Locate the cell with the specified text and output its (x, y) center coordinate. 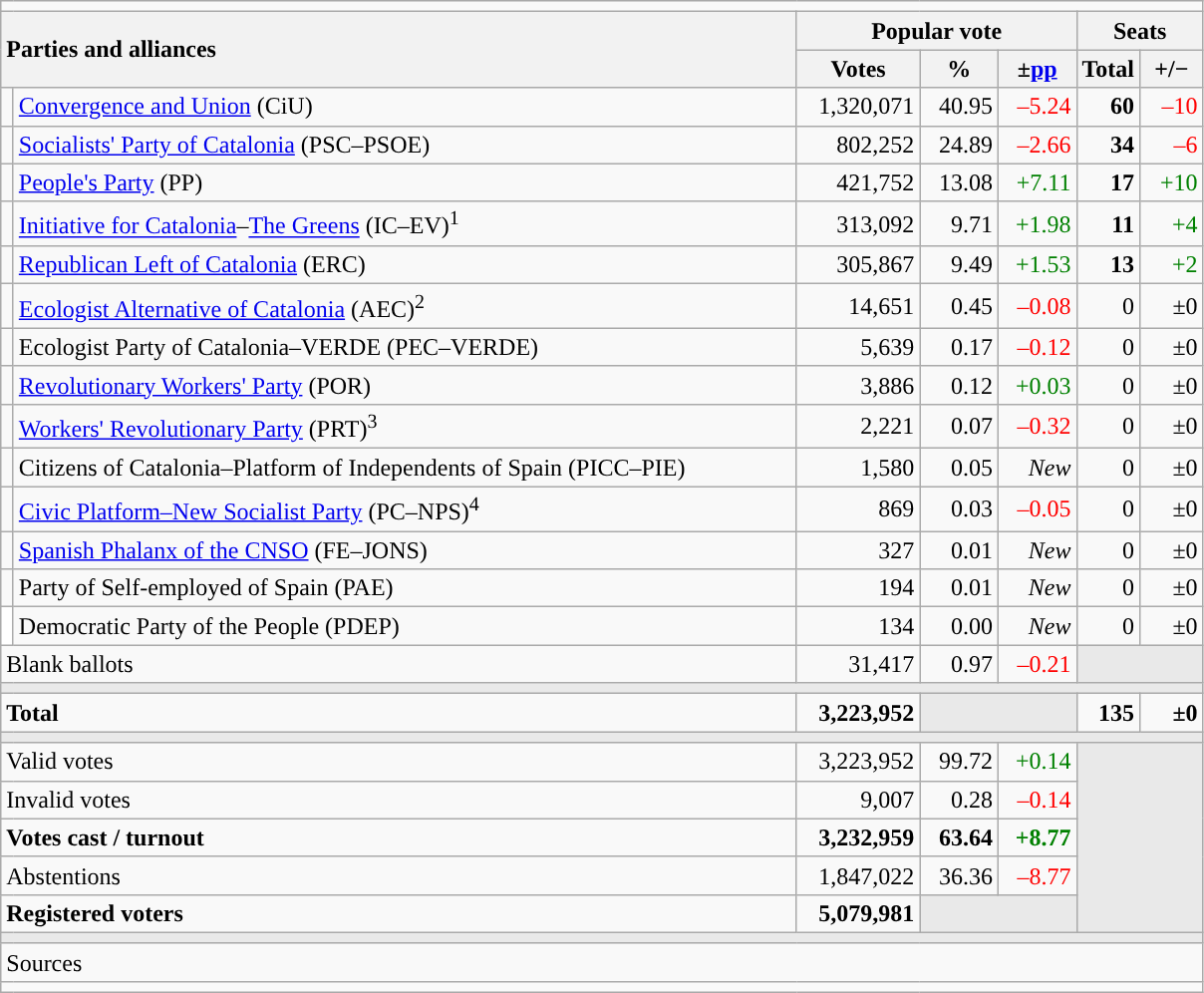
+0.03 (1037, 385)
+0.14 (1037, 762)
Civic Platform–New Socialist Party (PC–NPS)4 (405, 508)
Party of Self-employed of Spain (PAE) (405, 588)
194 (858, 588)
Socialists' Party of Catalonia (PSC–PSOE) (405, 145)
Valid votes (399, 762)
Citizens of Catalonia–Platform of Independents of Spain (PICC–PIE) (405, 468)
421,752 (858, 182)
313,092 (858, 223)
+2 (1172, 265)
1,580 (858, 468)
–10 (1172, 107)
63.64 (959, 837)
0.00 (959, 626)
305,867 (858, 265)
1,320,071 (858, 107)
–0.12 (1037, 347)
Blank ballots (399, 664)
Parties and alliances (399, 50)
0.17 (959, 347)
31,417 (858, 664)
9.49 (959, 265)
Seats (1140, 31)
0.07 (959, 427)
Initiative for Catalonia–The Greens (IC–EV)1 (405, 223)
–0.14 (1037, 800)
802,252 (858, 145)
0.03 (959, 508)
5,639 (858, 347)
11 (1108, 223)
Revolutionary Workers' Party (POR) (405, 385)
–2.66 (1037, 145)
Ecologist Party of Catalonia–VERDE (PEC–VERDE) (405, 347)
Abstentions (399, 875)
60 (1108, 107)
9,007 (858, 800)
3,232,959 (858, 837)
Republican Left of Catalonia (ERC) (405, 265)
99.72 (959, 762)
0.97 (959, 664)
+1.98 (1037, 223)
Ecologist Alternative of Catalonia (AEC)2 (405, 307)
34 (1108, 145)
327 (858, 550)
Invalid votes (399, 800)
±pp (1037, 69)
40.95 (959, 107)
36.36 (959, 875)
17 (1108, 182)
13.08 (959, 182)
13 (1108, 265)
Sources (602, 962)
3,886 (858, 385)
–6 (1172, 145)
0.45 (959, 307)
–8.77 (1037, 875)
5,079,981 (858, 913)
9.71 (959, 223)
Popular vote (937, 31)
+4 (1172, 223)
–0.08 (1037, 307)
Votes cast / turnout (399, 837)
Registered voters (399, 913)
869 (858, 508)
–0.21 (1037, 664)
0.28 (959, 800)
0.05 (959, 468)
1,847,022 (858, 875)
Democratic Party of the People (PDEP) (405, 626)
+7.11 (1037, 182)
–5.24 (1037, 107)
+8.77 (1037, 837)
–0.05 (1037, 508)
14,651 (858, 307)
135 (1108, 713)
–0.32 (1037, 427)
People's Party (PP) (405, 182)
Workers' Revolutionary Party (PRT)3 (405, 427)
+/− (1172, 69)
2,221 (858, 427)
% (959, 69)
+1.53 (1037, 265)
+10 (1172, 182)
24.89 (959, 145)
Convergence and Union (CiU) (405, 107)
134 (858, 626)
0.12 (959, 385)
Votes (858, 69)
Spanish Phalanx of the CNSO (FE–JONS) (405, 550)
